Identify which cell holds the provided text, then report its [x, y] central coordinate. 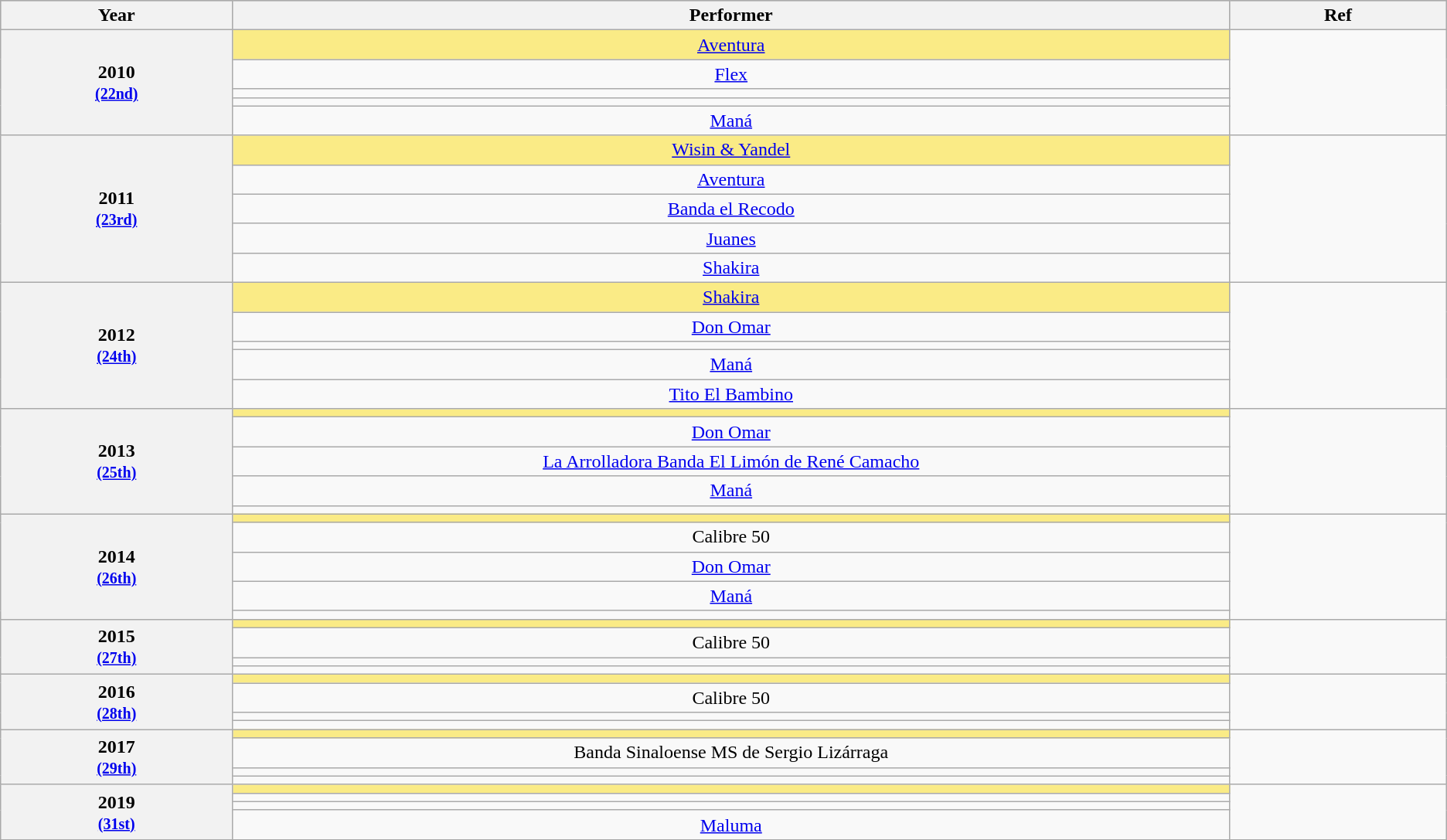
La Arrolladora Banda El Limón de René Camacho [731, 461]
Banda Sinaloense MS de Sergio Lizárraga [731, 753]
2010 (22nd) [117, 83]
2012 (24th) [117, 345]
2017 (29th) [117, 757]
Year [117, 15]
2013 (25th) [117, 461]
Performer [731, 15]
2011 (23rd) [117, 209]
Wisin & Yandel [731, 150]
2019 (31st) [117, 811]
2015 (27th) [117, 646]
Flex [731, 74]
Maluma [731, 825]
Ref [1338, 15]
Banda el Recodo [731, 209]
2014 (26th) [117, 566]
Juanes [731, 238]
2016 (28th) [117, 702]
Tito El Bambino [731, 394]
